Find where the given text appears and provide that cell's center as [X, Y] coordinate. 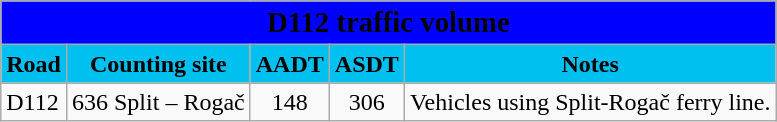
Road [34, 64]
D112 [34, 102]
Counting site [158, 64]
AADT [290, 64]
636 Split – Rogač [158, 102]
ASDT [366, 64]
Notes [590, 64]
Vehicles using Split-Rogač ferry line. [590, 102]
306 [366, 102]
D112 traffic volume [388, 23]
148 [290, 102]
